Search for the cell housing the specified text and yield its (x, y) center coordinate. 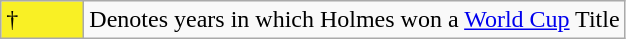
† (42, 20)
Denotes years in which Holmes won a World Cup Title (354, 20)
